Pinpoint the cell where the given text exists, returning its (x, y) midpoint coordinate. 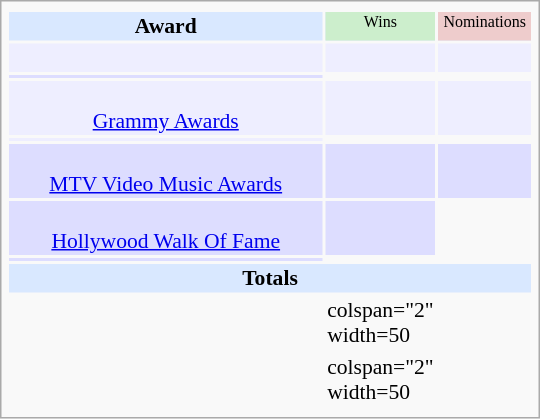
Nominations (484, 26)
MTV Video Music Awards (166, 171)
Wins (381, 26)
Grammy Awards (166, 108)
Hollywood Walk Of Fame (166, 228)
Totals (270, 278)
Award (166, 26)
